Identify which cell holds the provided text, then report its (X, Y) central coordinate. 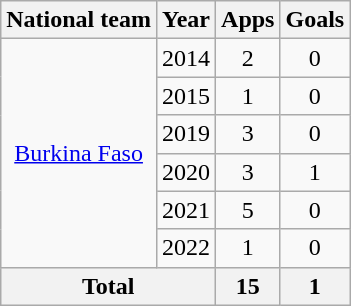
15 (248, 286)
2022 (186, 248)
5 (248, 210)
2020 (186, 172)
Burkina Faso (79, 153)
2021 (186, 210)
National team (79, 20)
2015 (186, 96)
2 (248, 58)
Apps (248, 20)
Goals (315, 20)
2019 (186, 134)
2014 (186, 58)
Total (108, 286)
Year (186, 20)
